Return the [x, y] coordinate for the center point of the cell that contains the specified text.  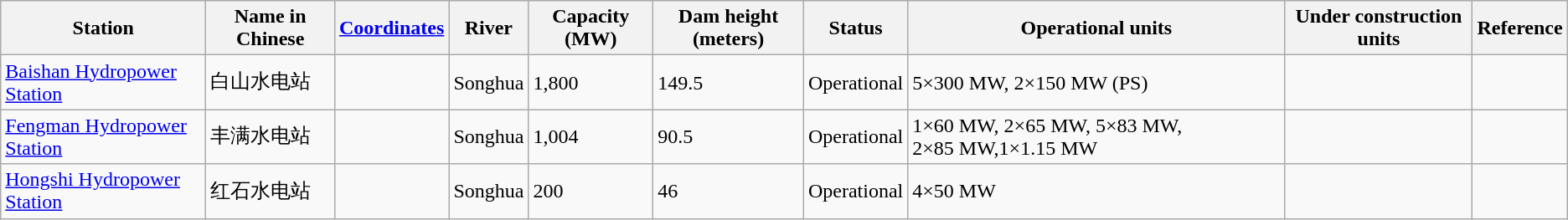
4×50 MW [1096, 191]
Capacity (MW) [591, 28]
丰满水电站 [271, 137]
Dam height (meters) [729, 28]
Reference [1519, 28]
Coordinates [391, 28]
149.5 [729, 82]
Station [104, 28]
River [489, 28]
1,800 [591, 82]
红石水电站 [271, 191]
Status [855, 28]
Baishan Hydropower Station [104, 82]
Operational units [1096, 28]
Fengman Hydropower Station [104, 137]
90.5 [729, 137]
5×300 MW, 2×150 MW (PS) [1096, 82]
46 [729, 191]
1,004 [591, 137]
200 [591, 191]
Hongshi Hydropower Station [104, 191]
白山水电站 [271, 82]
1×60 MW, 2×65 MW, 5×83 MW, 2×85 MW,1×1.15 MW [1096, 137]
Under construction units [1379, 28]
Name in Chinese [271, 28]
